Pinpoint the cell where the given text exists, returning its (X, Y) midpoint coordinate. 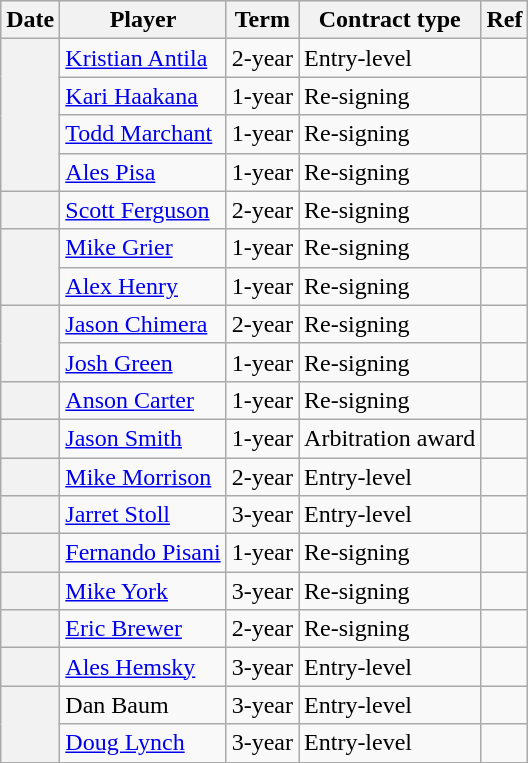
Ales Hemsky (143, 667)
Date (30, 20)
Kari Haakana (143, 96)
Jason Chimera (143, 324)
Eric Brewer (143, 629)
Term (262, 20)
Ales Pisa (143, 172)
Contract type (390, 20)
Anson Carter (143, 400)
Jason Smith (143, 438)
Dan Baum (143, 705)
Scott Ferguson (143, 210)
Mike Morrison (143, 477)
Kristian Antila (143, 58)
Alex Henry (143, 286)
Ref (504, 20)
Todd Marchant (143, 134)
Arbitration award (390, 438)
Fernando Pisani (143, 553)
Mike Grier (143, 248)
Jarret Stoll (143, 515)
Mike York (143, 591)
Doug Lynch (143, 743)
Josh Green (143, 362)
Player (143, 20)
